From the cell containing the given text, extract its center point as (x, y) coordinate. 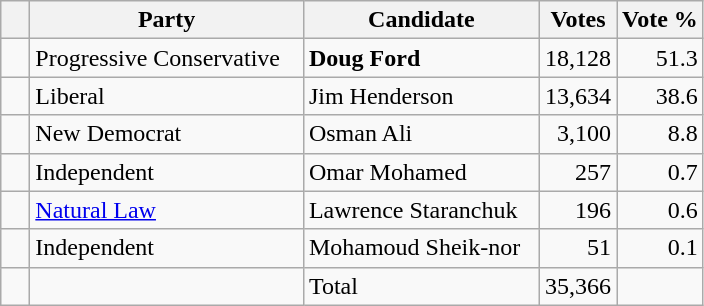
New Democrat (167, 134)
Doug Ford (421, 58)
51.3 (660, 58)
38.6 (660, 96)
8.8 (660, 134)
0.1 (660, 248)
Total (421, 286)
13,634 (578, 96)
Votes (578, 20)
196 (578, 210)
Omar Mohamed (421, 172)
18,128 (578, 58)
35,366 (578, 286)
0.6 (660, 210)
Mohamoud Sheik-nor (421, 248)
Liberal (167, 96)
257 (578, 172)
3,100 (578, 134)
Lawrence Staranchuk (421, 210)
0.7 (660, 172)
51 (578, 248)
Vote % (660, 20)
Candidate (421, 20)
Natural Law (167, 210)
Progressive Conservative (167, 58)
Osman Ali (421, 134)
Jim Henderson (421, 96)
Party (167, 20)
